For the text-containing cell, return its midpoint in [X, Y] coordinate format. 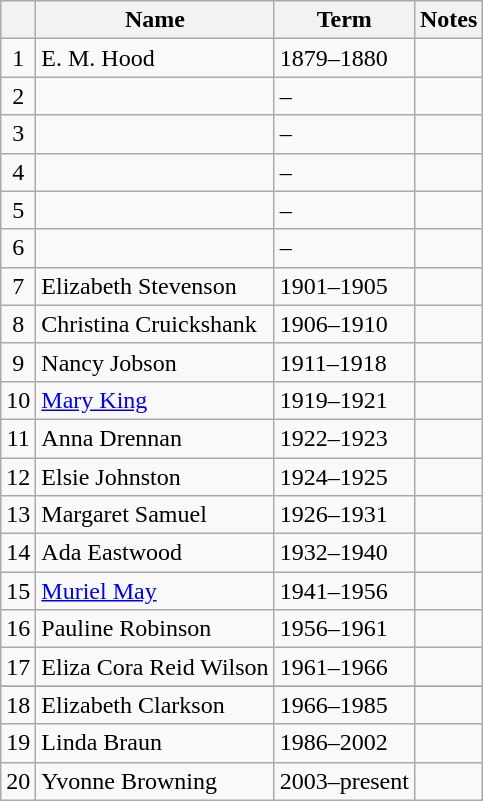
Linda Braun [155, 743]
1986–2002 [344, 743]
10 [18, 400]
Term [344, 20]
Christina Cruickshank [155, 324]
20 [18, 781]
1911–1918 [344, 362]
1906–1910 [344, 324]
4 [18, 172]
1924–1925 [344, 477]
13 [18, 515]
Notes [448, 20]
15 [18, 591]
1922–1923 [344, 438]
Nancy Jobson [155, 362]
3 [18, 134]
Mary King [155, 400]
Anna Drennan [155, 438]
7 [18, 286]
1901–1905 [344, 286]
5 [18, 210]
1941–1956 [344, 591]
18 [18, 705]
1966–1985 [344, 705]
11 [18, 438]
1956–1961 [344, 629]
Ada Eastwood [155, 553]
1926–1931 [344, 515]
1879–1880 [344, 58]
E. M. Hood [155, 58]
14 [18, 553]
2 [18, 96]
16 [18, 629]
Margaret Samuel [155, 515]
12 [18, 477]
Elizabeth Clarkson [155, 705]
1 [18, 58]
19 [18, 743]
17 [18, 667]
6 [18, 248]
1919–1921 [344, 400]
8 [18, 324]
Pauline Robinson [155, 629]
Yvonne Browning [155, 781]
Muriel May [155, 591]
1932–1940 [344, 553]
Elizabeth Stevenson [155, 286]
Eliza Cora Reid Wilson [155, 667]
Name [155, 20]
1961–1966 [344, 667]
2003–present [344, 781]
9 [18, 362]
Elsie Johnston [155, 477]
